Extract the (X, Y) coordinate from the center of the cell holding the provided text.  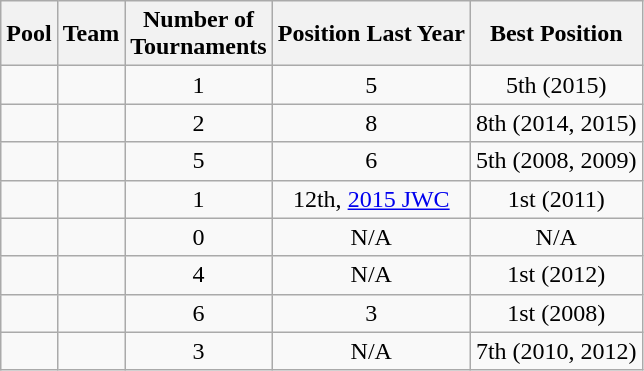
2 (199, 123)
0 (199, 237)
1st (2012) (556, 275)
8 (371, 123)
Position Last Year (371, 34)
4 (199, 275)
7th (2010, 2012) (556, 351)
8th (2014, 2015) (556, 123)
12th, 2015 JWC (371, 199)
5th (2015) (556, 85)
Best Position (556, 34)
Number of Tournaments (199, 34)
Team (91, 34)
Pool (29, 34)
1st (2011) (556, 199)
5th (2008, 2009) (556, 161)
1st (2008) (556, 313)
